Search for the cell housing the specified text and yield its [x, y] center coordinate. 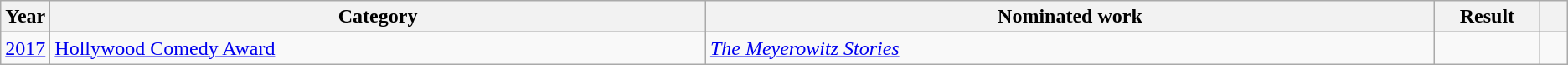
Year [25, 17]
Category [379, 17]
Nominated work [1070, 17]
2017 [25, 48]
The Meyerowitz Stories [1070, 48]
Hollywood Comedy Award [379, 48]
Result [1487, 17]
